For the text-containing cell, return its midpoint in [X, Y] coordinate format. 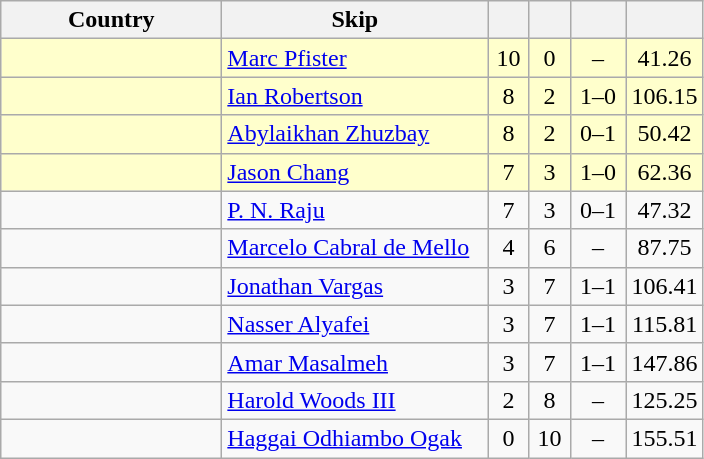
41.26 [664, 58]
147.86 [664, 362]
Marcelo Cabral de Mello [355, 248]
62.36 [664, 172]
125.25 [664, 400]
Jonathan Vargas [355, 286]
Nasser Alyafei [355, 324]
106.15 [664, 96]
Amar Masalmeh [355, 362]
106.41 [664, 286]
Abylaikhan Zhuzbay [355, 134]
155.51 [664, 438]
Marc Pfister [355, 58]
P. N. Raju [355, 210]
Skip [355, 20]
6 [550, 248]
50.42 [664, 134]
Ian Robertson [355, 96]
Haggai Odhiambo Ogak [355, 438]
87.75 [664, 248]
Harold Woods III [355, 400]
115.81 [664, 324]
Jason Chang [355, 172]
47.32 [664, 210]
Country [112, 20]
4 [508, 248]
